Return the (x, y) coordinate for the center point of the cell that contains the specified text.  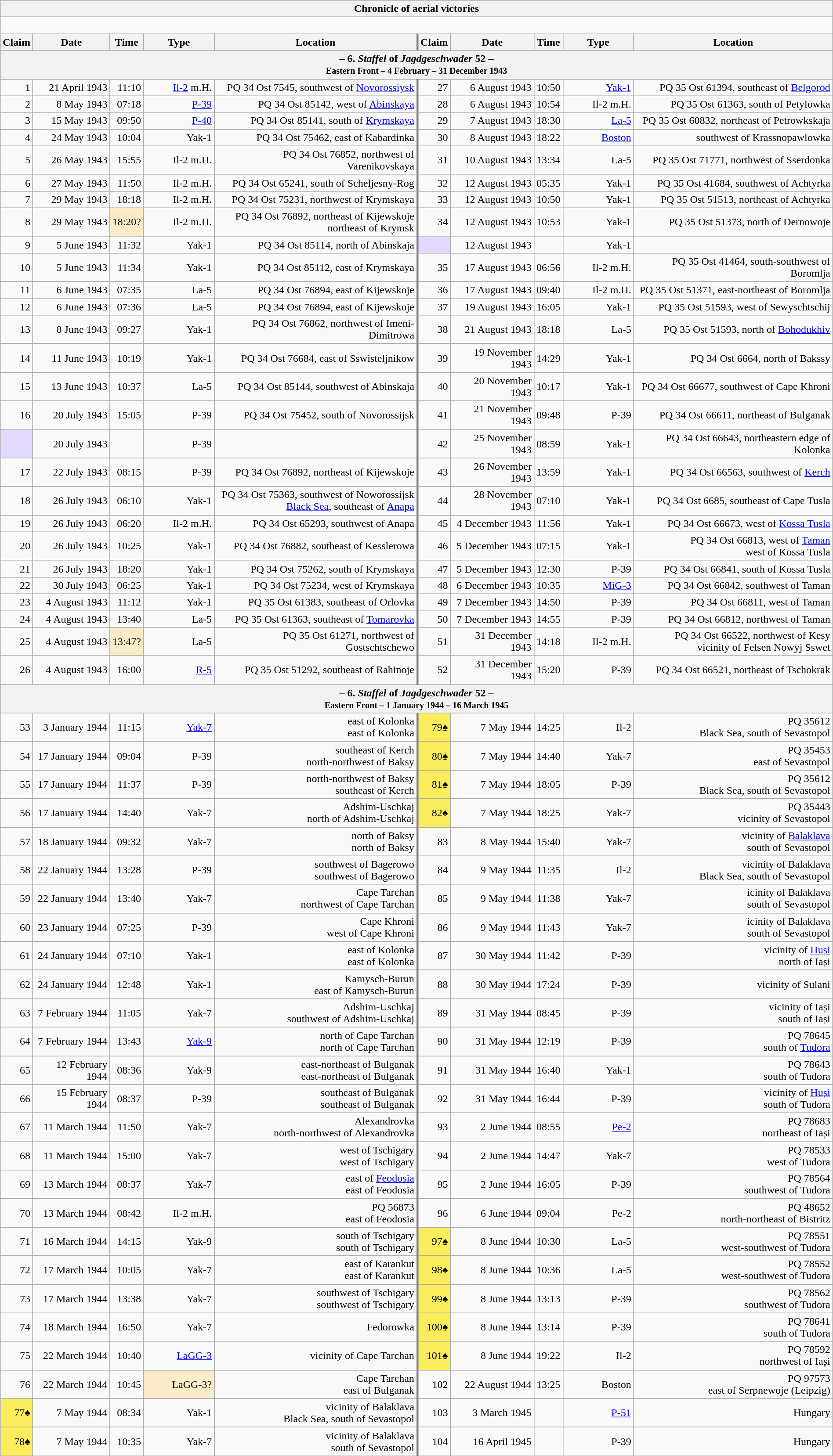
20 November 1943 (492, 386)
14:50 (548, 602)
PQ 34 Ost 66841, south of Kossa Tusla (733, 569)
PQ 34 Ost 66611, northeast of Bulganak (733, 415)
47 (434, 569)
PQ 35 Ost 41684, southwest of Achtyrka (733, 183)
19 November 1943 (492, 358)
07:35 (127, 290)
74 (17, 1327)
21 August 1943 (492, 329)
15 May 1943 (71, 121)
24 (17, 619)
8 May 1944 (492, 841)
PQ 34 Ost 66521, northeast of Tschokrak (733, 670)
56 (17, 813)
53 (17, 727)
10:04 (127, 137)
8 August 1943 (492, 137)
PQ 34 Ost 76882, southeast of Kesslerowa (316, 546)
30 July 1943 (71, 585)
north-northwest of Baksy southeast of Kerch (316, 784)
Alexandrovka north-northwest of Alexandrovka (316, 1128)
84 (434, 870)
PQ 35 Ost 51513, northeast of Achtyrka (733, 199)
45 (434, 523)
98♠ (434, 1270)
59 (17, 898)
15:00 (127, 1156)
vicinity of Cape Tarchan (316, 1356)
33 (434, 199)
07:15 (548, 546)
81♠ (434, 784)
11:38 (548, 898)
PQ 35 Ost 61271, northwest of Gostschtschewo (316, 642)
06:56 (548, 268)
54 (17, 756)
20 (17, 546)
13:14 (548, 1327)
18:30 (548, 121)
51 (434, 642)
93 (434, 1128)
46 (434, 546)
3 March 1945 (492, 1413)
09:40 (548, 290)
10 August 1943 (492, 160)
PQ 34 Ost 65241, south of Scheljesny-Rog (316, 183)
Cape Tarchaneast of Bulganak (316, 1384)
27 (434, 87)
11:37 (127, 784)
PQ 78683 northeast of Iași (733, 1128)
8 June 1943 (71, 329)
26 (17, 670)
18:05 (548, 784)
PQ 34 Ost 75363, southwest of NoworossijskBlack Sea, southeast of Anapa (316, 501)
Kamysch-Burun east of Kamysch-Burun (316, 984)
3 (17, 121)
11:15 (127, 727)
PQ 34 Ost 76852, northwest of Varenikovskaya (316, 160)
44 (434, 501)
18:22 (548, 137)
15:20 (548, 670)
76 (17, 1384)
16 March 1944 (71, 1242)
16:40 (548, 1070)
07:36 (127, 307)
PQ 34 Ost 65293, southwest of Anapa (316, 523)
57 (17, 841)
37 (434, 307)
16:00 (127, 670)
17:24 (548, 984)
4 December 1943 (492, 523)
PQ 34 Ost 66812, northwest of Taman (733, 619)
10:17 (548, 386)
10:37 (127, 386)
102 (434, 1384)
Fedorowka (316, 1327)
2 (17, 104)
08:42 (127, 1213)
PQ 34 Ost 66522, northwest of Kesyvicinity of Felsen Nowyj Sswet (733, 642)
14:18 (548, 642)
13:43 (127, 1042)
PQ 34 Ost 85142, west of Abinskaya (316, 104)
63 (17, 1013)
PQ 34 Ost 85144, southwest of Abinskaja (316, 386)
PQ 34 Ost 85114, north of Abinskaja (316, 245)
east of Feodosia east of Feodosia (316, 1185)
PQ 35 Ost 51593, west of Sewyschtschij (733, 307)
PQ 35 Ost 41464, south-southwest of Boromlja (733, 268)
06:10 (127, 501)
43 (434, 472)
61 (17, 955)
vicinity of Iași south of Iași (733, 1013)
68 (17, 1156)
77♠ (17, 1413)
PQ 34 Ost 6664, north of Bakssy (733, 358)
24 May 1943 (71, 137)
PQ 34 Ost 66677, southwest of Cape Khroni (733, 386)
75 (17, 1356)
18 (17, 501)
64 (17, 1042)
21 November 1943 (492, 415)
38 (434, 329)
22 (17, 585)
7 (17, 199)
PQ 56873 east of Feodosia (316, 1213)
34 (434, 222)
16:50 (127, 1327)
southeast of Bulganak southeast of Bulganak (316, 1099)
19:22 (548, 1356)
PQ 34 Ost 7545, southwest of Novorossiysk (316, 87)
east of Karankut east of Karankut (316, 1270)
28 (434, 104)
vicinity of Huși north of Iași (733, 955)
66 (17, 1099)
10:53 (548, 222)
104 (434, 1441)
P-40 (179, 121)
13:47? (127, 642)
14:55 (548, 619)
PQ 78645 south of Tudora (733, 1042)
101♠ (434, 1356)
16 (17, 415)
88 (434, 984)
PQ 35 Ost 71771, northwest of Sserdonka (733, 160)
PQ 35 Ost 60832, northeast of Petrowkskaja (733, 121)
LaGG-3 (179, 1356)
PQ 97573 east of Serpnewoje (Leipzig) (733, 1384)
103 (434, 1413)
08:34 (127, 1413)
35 (434, 268)
73 (17, 1299)
10 (17, 268)
67 (17, 1128)
PQ 35 Ost 51593, north of Bohodukhiv (733, 329)
10:25 (127, 546)
PQ 35 Ost 61383, southeast of Orlovka (316, 602)
12:48 (127, 984)
11:34 (127, 268)
86 (434, 927)
PQ 34 Ost 76862, northwest of Imeni-Dimitrowa (316, 329)
16 April 1945 (492, 1441)
11 June 1943 (71, 358)
85 (434, 898)
east-northeast of Bulganak east-northeast of Bulganak (316, 1070)
PQ 34 Ost 66673, west of Kossa Tusla (733, 523)
6 December 1943 (492, 585)
8 May 1943 (71, 104)
15 (17, 386)
PQ 35 Ost 51292, southeast of Rahinoje (316, 670)
PQ 34 Ost 85141, south of Krymskaya (316, 121)
PQ 78592 northwest of Iași (733, 1356)
PQ 34 Ost 66643, northeastern edge of Kolonka (733, 443)
PQ 78552 west-southwest of Tudora (733, 1270)
11:56 (548, 523)
30 (434, 137)
14:29 (548, 358)
P-51 (598, 1413)
27 May 1943 (71, 183)
6 June 1944 (492, 1213)
95 (434, 1185)
PQ 78533 west of Tudora (733, 1156)
10:19 (127, 358)
09:48 (548, 415)
11:42 (548, 955)
13:28 (127, 870)
19 (17, 523)
10:36 (548, 1270)
southwest of Krassnopawlowka (733, 137)
72 (17, 1270)
PQ 35 Ost 51371, east-northeast of Boromlja (733, 290)
1 (17, 87)
10:54 (548, 104)
71 (17, 1242)
12 (17, 307)
10:30 (548, 1242)
16:44 (548, 1099)
25 (17, 642)
100♠ (434, 1327)
southwest of Bagerowo southwest of Bagerowo (316, 870)
18:25 (548, 813)
06:20 (127, 523)
PQ 35 Ost 51373, north of Dernowoje (733, 222)
80♠ (434, 756)
– 6. Staffel of Jagdgeschwader 52 –Eastern Front – 1 January 1944 – 16 March 1945 (416, 699)
50 (434, 619)
13 (17, 329)
vicinity of Sulani (733, 984)
PQ 35443vicinity of Sevastopol (733, 813)
8 (17, 222)
south of Tschigary south of Tschigary (316, 1242)
18:20 (127, 569)
22 July 1943 (71, 472)
11 (17, 290)
19 August 1943 (492, 307)
PQ 34 Ost 75262, south of Krymskaya (316, 569)
83 (434, 841)
9 (17, 245)
PQ 78551 west-southwest of Tudora (733, 1242)
55 (17, 784)
48 (434, 585)
PQ 34 Ost 66563, southwest of Kerch (733, 472)
PQ 78643 south of Tudora (733, 1070)
PQ 35 Ost 61363, south of Petylowka (733, 104)
11:43 (548, 927)
23 (17, 602)
PQ 34 Ost 66842, southwest of Taman (733, 585)
PQ 34 Ost 75452, south of Novorossijsk (316, 415)
26 November 1943 (492, 472)
91 (434, 1070)
PQ 34 Ost 75231, northwest of Krymskaya (316, 199)
07:18 (127, 104)
21 April 1943 (71, 87)
R-5 (179, 670)
vicinity of Huși south of Tudora (733, 1099)
13:13 (548, 1299)
21 (17, 569)
41 (434, 415)
15:05 (127, 415)
MiG-3 (598, 585)
LaGG-3? (179, 1384)
PQ 48652 north-northeast of Bistritz (733, 1213)
north of Baksy north of Baksy (316, 841)
78♠ (17, 1441)
PQ 34 Ost 76684, east of Sswisteljnikow (316, 358)
5 (17, 160)
15:40 (548, 841)
06:25 (127, 585)
09:50 (127, 121)
PQ 34 Ost 76892, northeast of Kijewskoje northeast of Krymsk (316, 222)
4 (17, 137)
14:25 (548, 727)
PQ 34 Ost 66813, west of Taman west of Kossa Tusla (733, 546)
70 (17, 1213)
08:36 (127, 1070)
69 (17, 1185)
09:32 (127, 841)
PQ 78641 south of Tudora (733, 1327)
15 February 1944 (71, 1099)
Chronicle of aerial victories (416, 9)
96 (434, 1213)
PQ 34 Ost 75234, west of Krymskaya (316, 585)
14 (17, 358)
87 (434, 955)
Adshim-Uschkaj southwest of Adshim-Uschkaj (316, 1013)
PQ 34 Ost 75462, east of Kabardinka (316, 137)
40 (434, 386)
22 August 1944 (492, 1384)
3 January 1944 (71, 727)
PQ 34 Ost 76892, northeast of Kijewskoje (316, 472)
97♠ (434, 1242)
13:59 (548, 472)
10:40 (127, 1356)
11:32 (127, 245)
28 November 1943 (492, 501)
10:45 (127, 1384)
north of Cape Tarchan north of Cape Tarchan (316, 1042)
PQ 35453 east of Sevastopol (733, 756)
94 (434, 1156)
Cape Khroni west of Cape Khroni (316, 927)
– 6. Staffel of Jagdgeschwader 52 –Eastern Front – 4 February – 31 December 1943 (416, 65)
26 May 1943 (71, 160)
29 (434, 121)
PQ 34 Ost 66811, west of Taman (733, 602)
13:38 (127, 1299)
82♠ (434, 813)
89 (434, 1013)
Adshim-Uschkaj north of Adshim-Uschkaj (316, 813)
08:45 (548, 1013)
13 June 1943 (71, 386)
62 (17, 984)
7 August 1943 (492, 121)
39 (434, 358)
14:47 (548, 1156)
PQ 35 Ost 61363, southeast of Tomarovka (316, 619)
PQ 78562 southwest of Tudora (733, 1299)
PQ 78564 southwest of Tudora (733, 1185)
58 (17, 870)
90 (434, 1042)
79♠ (434, 727)
17 (17, 472)
23 January 1944 (71, 927)
49 (434, 602)
09:27 (127, 329)
12 February 1944 (71, 1070)
PQ 34 Ost 85112, east of Krymskaya (316, 268)
11:35 (548, 870)
08:55 (548, 1128)
60 (17, 927)
11:05 (127, 1013)
15:55 (127, 160)
05:35 (548, 183)
99♠ (434, 1299)
6 (17, 183)
52 (434, 670)
12:19 (548, 1042)
11:10 (127, 87)
13:25 (548, 1384)
PQ 34 Ost 6685, southeast of Cape Tusla (733, 501)
42 (434, 443)
92 (434, 1099)
southeast of Kerch north-northwest of Baksy (316, 756)
18 March 1944 (71, 1327)
southwest of Tschigary southwest of Tschigary (316, 1299)
18:20? (127, 222)
36 (434, 290)
west of Tschigary west of Tschigary (316, 1156)
31 (434, 160)
PQ 35 Ost 61394, southeast of Belgorod (733, 87)
07:25 (127, 927)
65 (17, 1070)
08:59 (548, 443)
25 November 1943 (492, 443)
11:12 (127, 602)
14:15 (127, 1242)
08:15 (127, 472)
10:05 (127, 1270)
13:34 (548, 160)
12:30 (548, 569)
18 January 1944 (71, 841)
Cape Tarchan northwest of Cape Tarchan (316, 898)
32 (434, 183)
